Identify which cell holds the provided text, then report its [x, y] central coordinate. 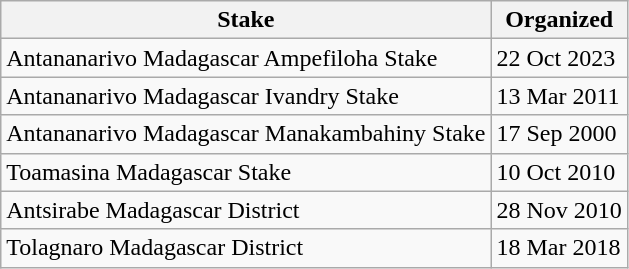
Organized [559, 20]
22 Oct 2023 [559, 58]
17 Sep 2000 [559, 134]
Antananarivo Madagascar Ivandry Stake [246, 96]
Stake [246, 20]
Antananarivo Madagascar Manakambahiny Stake [246, 134]
18 Mar 2018 [559, 248]
28 Nov 2010 [559, 210]
Antananarivo Madagascar Ampefiloha Stake [246, 58]
Antsirabe Madagascar District [246, 210]
13 Mar 2011 [559, 96]
Tolagnaro Madagascar District [246, 248]
10 Oct 2010 [559, 172]
Toamasina Madagascar Stake [246, 172]
